For the text-containing cell, return its midpoint in (x, y) coordinate format. 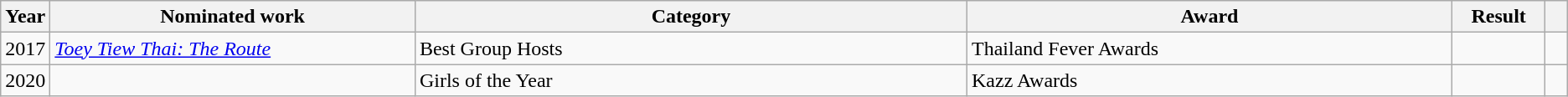
Toey Tiew Thai: The Route (233, 48)
Award (1210, 17)
Category (690, 17)
Kazz Awards (1210, 80)
Thailand Fever Awards (1210, 48)
Best Group Hosts (690, 48)
2017 (25, 48)
2020 (25, 80)
Girls of the Year (690, 80)
Year (25, 17)
Result (1498, 17)
Nominated work (233, 17)
